Scan for the cell matching the given text and deliver its [x, y] coordinate at center. 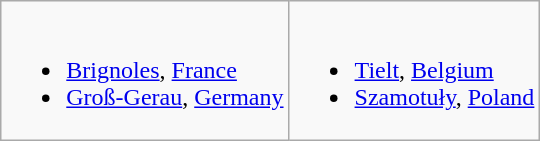
Tielt, Belgium Szamotuły, Poland [414, 71]
Brignoles, France Groß-Gerau, Germany [145, 71]
